For the text-containing cell, return its midpoint in [x, y] coordinate format. 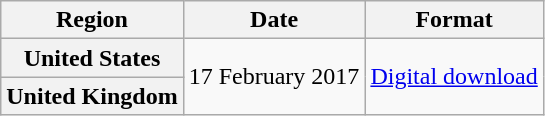
United States [92, 58]
Region [92, 20]
Digital download [454, 77]
United Kingdom [92, 96]
Date [274, 20]
Format [454, 20]
17 February 2017 [274, 77]
